Capture the cell that displays the provided text and extract its (X, Y) central coordinate. 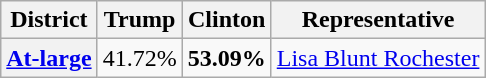
District (49, 20)
At-large (49, 58)
53.09% (226, 58)
Trump (140, 20)
Lisa Blunt Rochester (378, 58)
41.72% (140, 58)
Clinton (226, 20)
Representative (378, 20)
